Return [X, Y] of the center of cell containing provided text 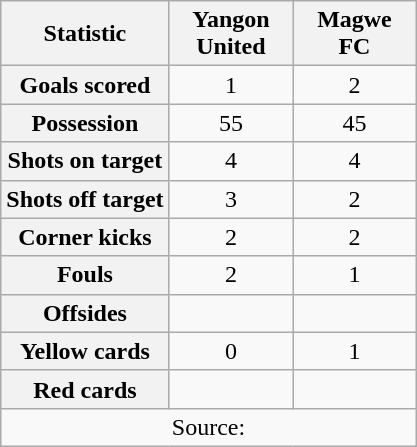
Offsides [85, 313]
Yangon United [231, 34]
Statistic [85, 34]
Corner kicks [85, 237]
Shots off target [85, 199]
45 [355, 123]
Goals scored [85, 85]
0 [231, 351]
Magwe FC [355, 34]
Shots on target [85, 161]
Possession [85, 123]
Red cards [85, 389]
Yellow cards [85, 351]
3 [231, 199]
Source: [209, 427]
55 [231, 123]
Fouls [85, 275]
